Provide the (x, y) coordinate of the cell's center where the given text is located.  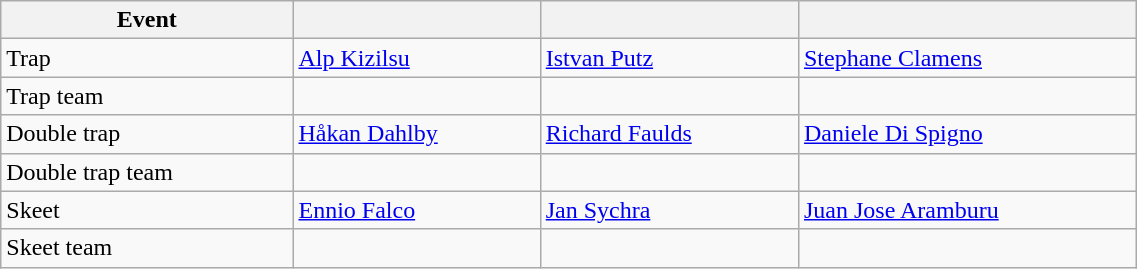
Trap team (147, 96)
Double trap team (147, 172)
Stephane Clamens (967, 58)
Richard Faulds (669, 134)
Trap (147, 58)
Jan Sychra (669, 210)
Ennio Falco (416, 210)
Double trap (147, 134)
Skeet (147, 210)
Event (147, 20)
Skeet team (147, 248)
Alp Kizilsu (416, 58)
Juan Jose Aramburu (967, 210)
Istvan Putz (669, 58)
Håkan Dahlby (416, 134)
Daniele Di Spigno (967, 134)
